Extract the [x, y] coordinate from the center of the cell holding the provided text.  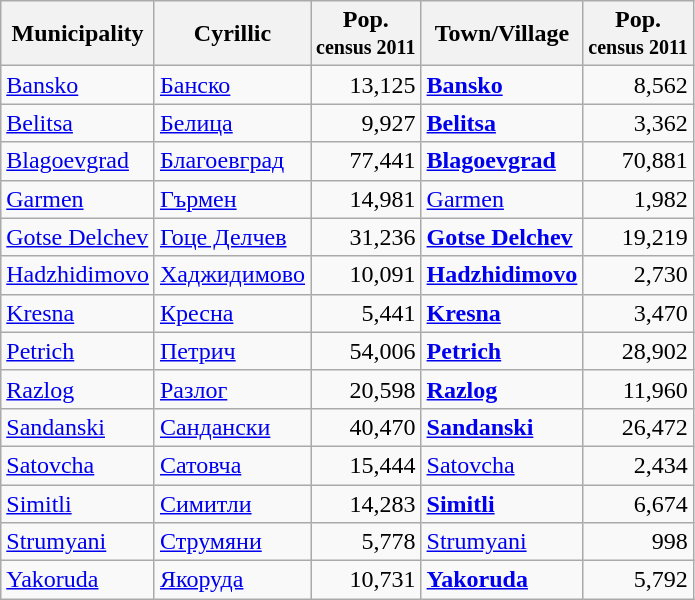
Благоевград [232, 161]
77,441 [366, 161]
998 [638, 542]
54,006 [366, 351]
5,792 [638, 580]
5,441 [366, 313]
28,902 [638, 351]
2,730 [638, 275]
8,562 [638, 85]
Town/Village [502, 34]
Гоце Делчев [232, 237]
Петрич [232, 351]
Хаджидимово [232, 275]
31,236 [366, 237]
Симитли [232, 503]
11,960 [638, 389]
10,091 [366, 275]
Гърмен [232, 199]
3,362 [638, 123]
Якоруда [232, 580]
40,470 [366, 427]
Разлог [232, 389]
Cyrillic [232, 34]
Кресна [232, 313]
15,444 [366, 465]
3,470 [638, 313]
14,283 [366, 503]
14,981 [366, 199]
70,881 [638, 161]
10,731 [366, 580]
20,598 [366, 389]
Municipality [78, 34]
5,778 [366, 542]
26,472 [638, 427]
Белица [232, 123]
13,125 [366, 85]
1,982 [638, 199]
9,927 [366, 123]
2,434 [638, 465]
Сандански [232, 427]
6,674 [638, 503]
19,219 [638, 237]
Струмяни [232, 542]
Сатовча [232, 465]
Банско [232, 85]
